Pinpoint the cell where the given text exists, returning its [x, y] midpoint coordinate. 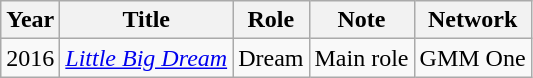
GMM One [472, 58]
Title [146, 20]
Main role [362, 58]
2016 [30, 58]
Little Big Dream [146, 58]
Note [362, 20]
Role [271, 20]
Year [30, 20]
Network [472, 20]
Dream [271, 58]
